For the text-containing cell, return its midpoint in [X, Y] coordinate format. 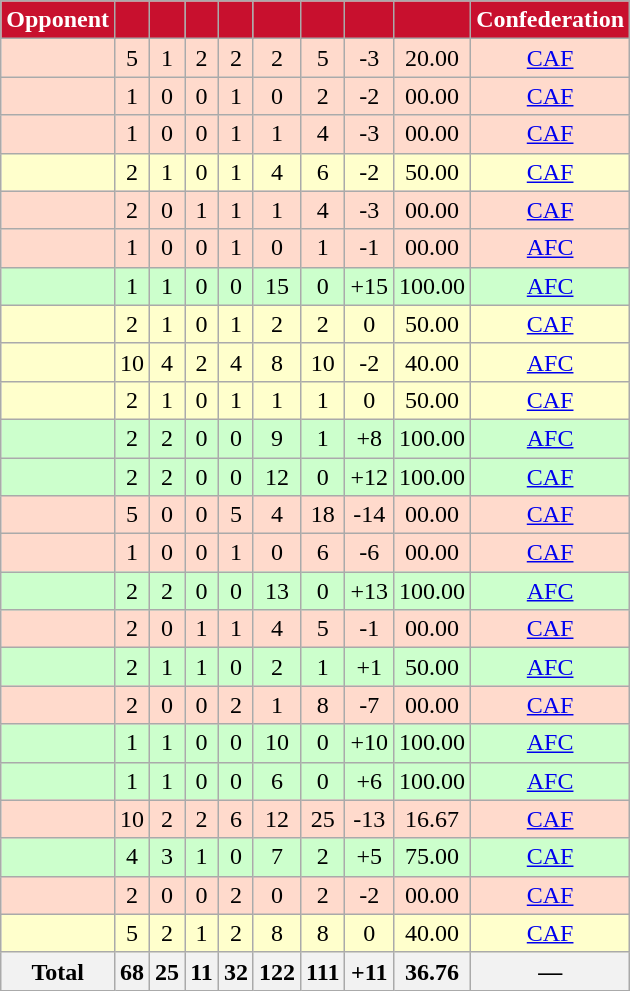
Confederation [550, 20]
-14 [370, 515]
20.00 [432, 58]
-13 [370, 819]
+8 [370, 438]
+13 [370, 591]
+6 [370, 781]
+12 [370, 477]
68 [132, 971]
75.00 [432, 857]
Total [58, 971]
11 [202, 971]
+10 [370, 743]
— [550, 971]
+15 [370, 286]
122 [276, 971]
-7 [370, 705]
Opponent [58, 20]
15 [276, 286]
3 [168, 857]
9 [276, 438]
7 [276, 857]
+11 [370, 971]
36.76 [432, 971]
18 [323, 515]
+5 [370, 857]
16.67 [432, 819]
32 [236, 971]
-6 [370, 553]
13 [276, 591]
+1 [370, 667]
111 [323, 971]
